Extract the (x, y) coordinate from the center of the cell holding the provided text.  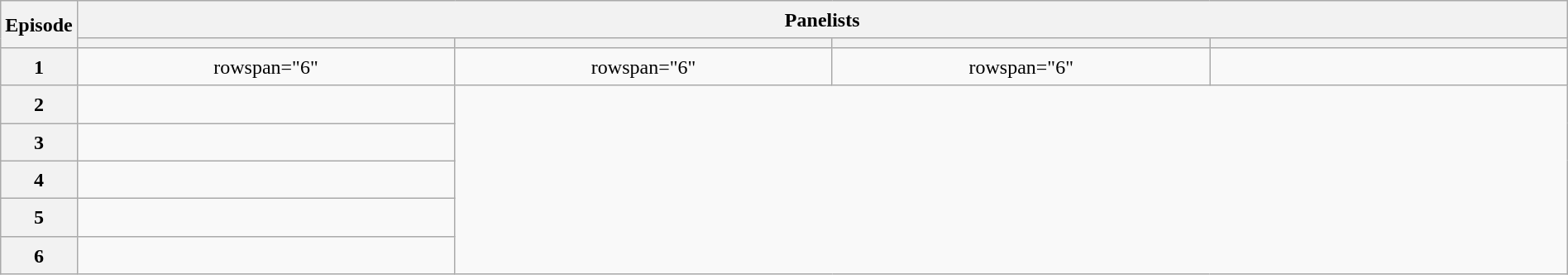
3 (39, 142)
4 (39, 180)
5 (39, 218)
6 (39, 255)
1 (39, 66)
Panelists (822, 20)
Episode (39, 25)
2 (39, 104)
